Detect which cell encompasses the target text, then output its [X, Y] center coordinate. 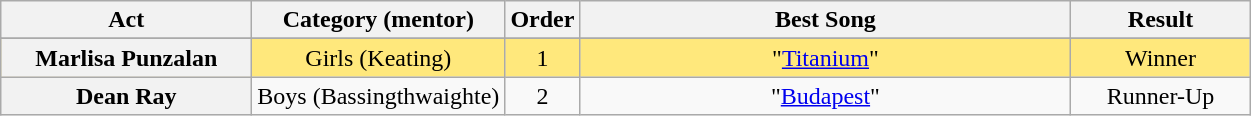
Winner [1160, 58]
Marlisa Punzalan [126, 58]
Category (mentor) [378, 20]
"Budapest" [826, 96]
Girls (Keating) [378, 58]
Boys (Bassingthwaighte) [378, 96]
2 [542, 96]
Dean Ray [126, 96]
Result [1160, 20]
1 [542, 58]
Runner-Up [1160, 96]
Order [542, 20]
"Titanium" [826, 58]
Act [126, 20]
Best Song [826, 20]
